For the text-containing cell, return its midpoint in [X, Y] coordinate format. 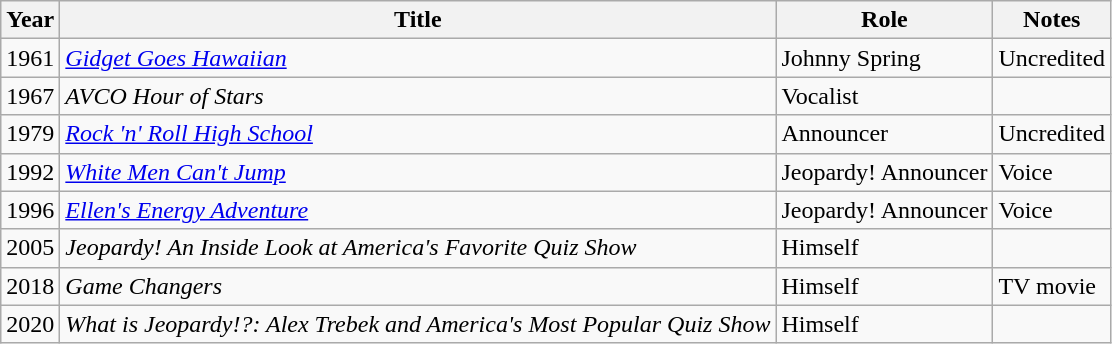
Year [30, 20]
1992 [30, 172]
Rock 'n' Roll High School [418, 134]
Game Changers [418, 286]
Vocalist [884, 96]
1961 [30, 58]
1996 [30, 210]
TV movie [1052, 286]
Title [418, 20]
1967 [30, 96]
Jeopardy! An Inside Look at America's Favorite Quiz Show [418, 248]
1979 [30, 134]
2005 [30, 248]
Ellen's Energy Adventure [418, 210]
White Men Can't Jump [418, 172]
AVCO Hour of Stars [418, 96]
Johnny Spring [884, 58]
2018 [30, 286]
2020 [30, 324]
Notes [1052, 20]
Role [884, 20]
Gidget Goes Hawaiian [418, 58]
What is Jeopardy!?: Alex Trebek and America's Most Popular Quiz Show [418, 324]
Announcer [884, 134]
